Extract the (X, Y) coordinate from the center of the cell holding the provided text.  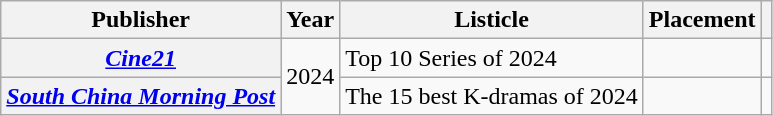
Cine21 (141, 58)
Publisher (141, 20)
Year (310, 20)
The 15 best K-dramas of 2024 (492, 96)
South China Morning Post (141, 96)
Listicle (492, 20)
Top 10 Series of 2024 (492, 58)
Placement (702, 20)
2024 (310, 77)
